Scan for the cell matching the given text and deliver its (X, Y) coordinate at center. 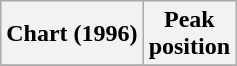
Chart (1996) (72, 34)
Peakposition (189, 34)
